Return the (X, Y) coordinate for the center point of the cell that contains the specified text.  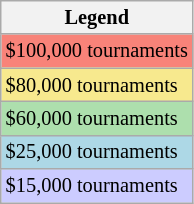
$100,000 tournaments (97, 51)
$80,000 tournaments (97, 85)
$60,000 tournaments (97, 118)
$25,000 tournaments (97, 152)
$15,000 tournaments (97, 186)
Legend (97, 17)
